Output the [x, y] coordinate of the center of the cell containing the given text.  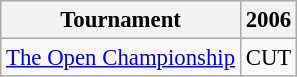
Tournament [121, 20]
CUT [268, 58]
2006 [268, 20]
The Open Championship [121, 58]
